Locate the cell with the specified text and output its [X, Y] center coordinate. 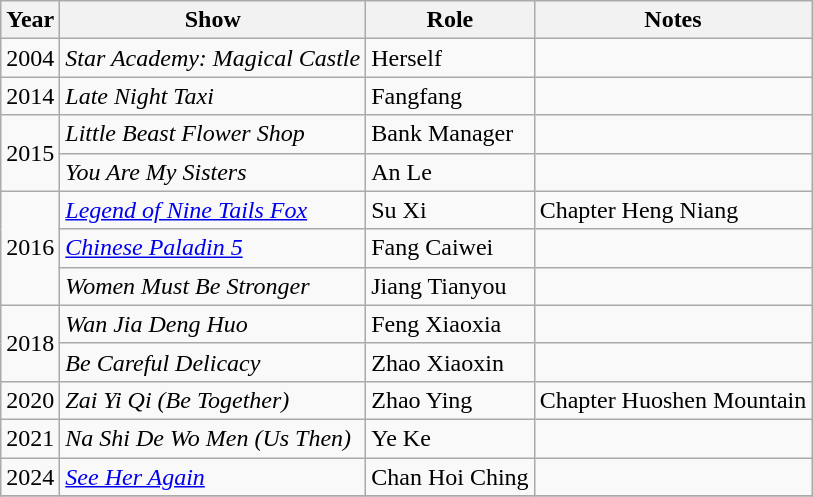
Year [30, 20]
Su Xi [450, 210]
Zhao Xiaoxin [450, 362]
Herself [450, 58]
2016 [30, 248]
Chinese Paladin 5 [213, 248]
2021 [30, 438]
Zai Yi Qi (Be Together) [213, 400]
Jiang Tianyou [450, 286]
Chan Hoi Ching [450, 477]
2004 [30, 58]
2024 [30, 477]
See Her Again [213, 477]
Bank Manager [450, 134]
Na Shi De Wo Men (Us Then) [213, 438]
Feng Xiaoxia [450, 324]
Wan Jia Deng Huo [213, 324]
2018 [30, 343]
2015 [30, 153]
Zhao Ying [450, 400]
Women Must Be Stronger [213, 286]
Be Careful Delicacy [213, 362]
Legend of Nine Tails Fox [213, 210]
Little Beast Flower Shop [213, 134]
Chapter Huoshen Mountain [673, 400]
2020 [30, 400]
Fangfang [450, 96]
Late Night Taxi [213, 96]
Chapter Heng Niang [673, 210]
Star Academy: Magical Castle [213, 58]
Fang Caiwei [450, 248]
Show [213, 20]
2014 [30, 96]
An Le [450, 172]
Ye Ke [450, 438]
You Are My Sisters [213, 172]
Role [450, 20]
Notes [673, 20]
